Scan for the cell matching the given text and deliver its [X, Y] coordinate at center. 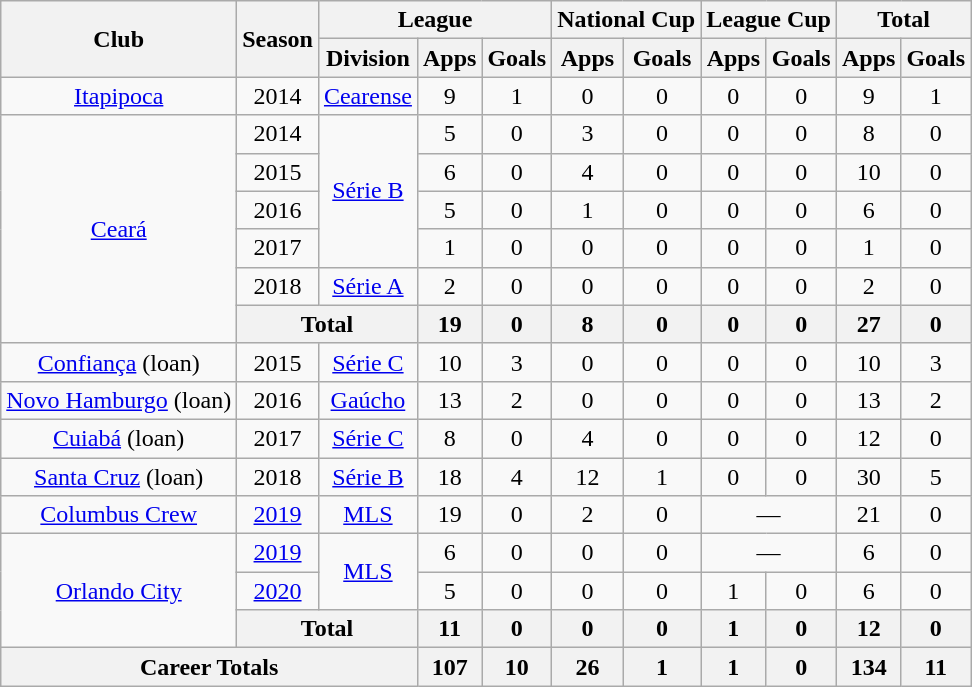
Division [368, 58]
18 [449, 477]
Confiança (loan) [119, 362]
Orlando City [119, 591]
National Cup [626, 20]
Ceará [119, 229]
Gaúcho [368, 400]
Cearense [368, 96]
League Cup [769, 20]
Career Totals [210, 667]
Club [119, 39]
21 [868, 515]
30 [868, 477]
Santa Cruz (loan) [119, 477]
Season [278, 39]
27 [868, 324]
107 [449, 667]
Cuiabá (loan) [119, 438]
Itapipoca [119, 96]
Columbus Crew [119, 515]
Série A [368, 286]
League [434, 20]
2020 [278, 591]
134 [868, 667]
26 [588, 667]
Novo Hamburgo (loan) [119, 400]
